Extract the (x, y) coordinate from the center of the cell holding the provided text.  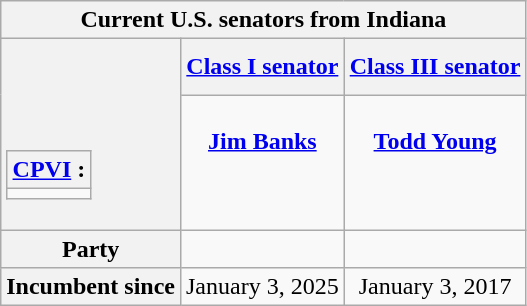
Current U.S. senators from Indiana (264, 20)
Jim Banks (262, 162)
Incumbent since (91, 287)
Class I senator (262, 67)
Class III senator (435, 67)
January 3, 2025 (262, 287)
January 3, 2017 (435, 287)
Party (91, 249)
Todd Young (435, 162)
